Return (x, y) of the center of cell containing provided text 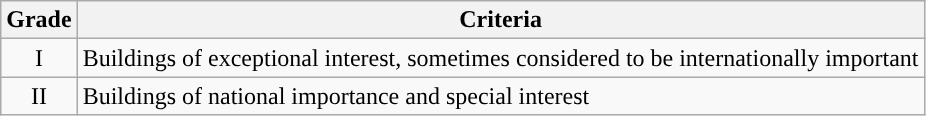
Criteria (500, 20)
Grade (39, 20)
II (39, 96)
Buildings of exceptional interest, sometimes considered to be internationally important (500, 58)
Buildings of national importance and special interest (500, 96)
I (39, 58)
